Output the [x, y] coordinate of the center of the cell containing the given text.  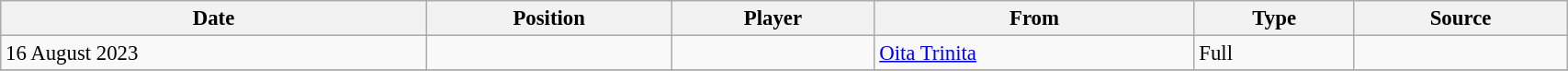
Player [773, 18]
Date [214, 18]
Full [1274, 53]
Source [1461, 18]
Type [1274, 18]
From [1034, 18]
16 August 2023 [214, 53]
Oita Trinita [1034, 53]
Position [549, 18]
